Capture the cell that displays the provided text and extract its [x, y] central coordinate. 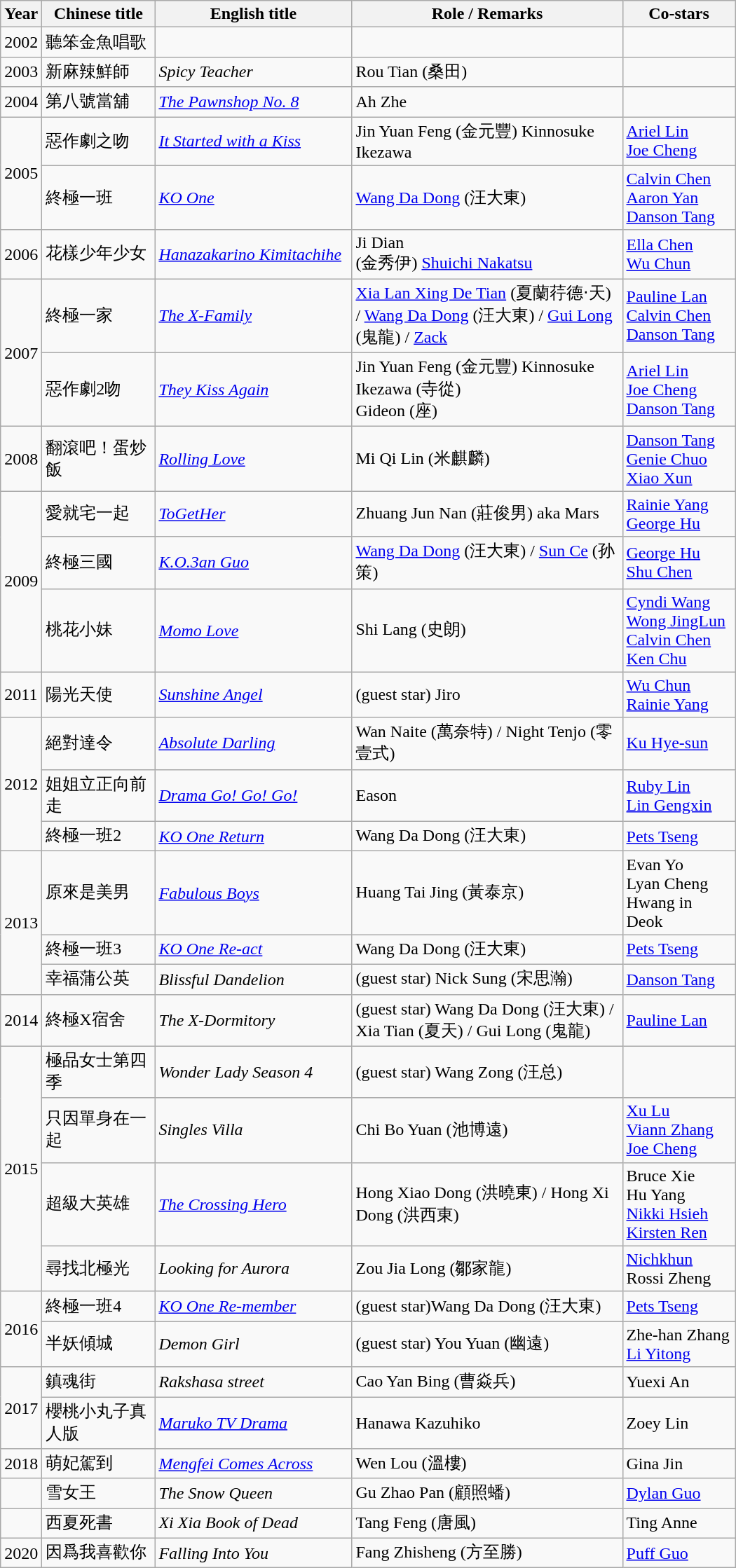
Chinese title [98, 14]
半妖傾城 [98, 1344]
惡作劇之吻 [98, 141]
Ku Hye-sun [679, 743]
Ruby LinLin Gengxin [679, 795]
Rou Tian (桑田) [487, 71]
Dylan Guo [679, 1494]
Gina Jin [679, 1464]
Wonder Lady Season 4 [254, 1072]
2013 [21, 923]
2017 [21, 1408]
(guest star) Wang Da Dong (汪大東) / Xia Tian (夏天) / Gui Long (鬼龍) [487, 1020]
Blissful Dandelion [254, 979]
Jin Yuan Feng (金元豐) Kinnosuke Ikezawa (寺從)Gideon (座) [487, 390]
Mi Qi Lin (米麒麟) [487, 459]
愛就宅一起 [98, 514]
終極一班2 [98, 837]
Year [21, 14]
Ella ChenWu Chun [679, 254]
終極一班 [98, 198]
Zoey Lin [679, 1423]
Evan Yo Lyan Cheng Hwang in Deok [679, 893]
Huang Tai Jing (黃泰京) [487, 893]
終極一家 [98, 316]
2012 [21, 785]
新麻辣鮮師 [98, 71]
2006 [21, 254]
Xia Lan Xing De Tian (夏蘭荇德‧天) / Wang Da Dong (汪大東) / Gui Long (鬼龍) / Zack [487, 316]
極品女士第四季 [98, 1072]
Demon Girl [254, 1344]
Zhe-han ZhangLi Yitong [679, 1344]
Shi Lang (史朗) [487, 631]
ToGetHer [254, 514]
Eason [487, 795]
2003 [21, 71]
The X-Family [254, 316]
惡作劇2吻 [98, 390]
2002 [21, 42]
萌妃駕到 [98, 1464]
KO One Re-member [254, 1306]
幸福蒲公英 [98, 979]
Nichkhun Rossi Zheng [679, 1268]
(guest star) Wang Zong (汪总) [487, 1072]
鎮魂街 [98, 1382]
絕對達令 [98, 743]
George HuShu Chen [679, 563]
Drama Go! Go! Go! [254, 795]
Ariel LinJoe ChengDanson Tang [679, 390]
因爲我喜歡你 [98, 1553]
The Pawnshop No. 8 [254, 102]
KO One Re-act [254, 950]
Zhuang Jun Nan (莊俊男) aka Mars [487, 514]
陽光天使 [98, 695]
第八號當舖 [98, 102]
桃花小妹 [98, 631]
Rainie YangGeorge Hu [679, 514]
The X-Dormitory [254, 1020]
2015 [21, 1169]
Rakshasa street [254, 1382]
Cao Yan Bing (曹焱兵) [487, 1382]
Role / Remarks [487, 14]
The Snow Queen [254, 1494]
(guest star) You Yuan (幽遠) [487, 1344]
Pauline Lan [679, 1020]
Sunshine Angel [254, 695]
English title [254, 14]
Wen Lou (溫樓) [487, 1464]
2011 [21, 695]
Wang Da Dong (汪大東) / Sun Ce (孙策) [487, 563]
西夏死書 [98, 1523]
(guest star) Nick Sung (宋思瀚) [487, 979]
KO One [254, 198]
終極一班3 [98, 950]
Calvin ChenAaron YanDanson Tang [679, 198]
Zou Jia Long (鄒家龍) [487, 1268]
Danson TangGenie ChuoXiao Xun [679, 459]
2008 [21, 459]
Hanawa Kazuhiko [487, 1423]
Rolling Love [254, 459]
They Kiss Again [254, 390]
Maruko TV Drama [254, 1423]
Xi Xia Book of Dead [254, 1523]
Cyndi WangWong JingLunCalvin ChenKen Chu [679, 631]
Ting Anne [679, 1523]
Bruce Xie Hu Yang Nikki Hsieh Kirsten Ren [679, 1204]
只因單身在一起 [98, 1130]
翻滾吧！蛋炒飯 [98, 459]
雪女王 [98, 1494]
2014 [21, 1020]
The Crossing Hero [254, 1204]
Tang Feng (唐風) [487, 1523]
2018 [21, 1464]
Mengfei Comes Across [254, 1464]
Singles Villa [254, 1130]
Looking for Aurora [254, 1268]
Hong Xiao Dong (洪曉東) / Hong Xi Dong (洪西東) [487, 1204]
Momo Love [254, 631]
2004 [21, 102]
原來是美男 [98, 893]
2005 [21, 173]
終極三國 [98, 563]
超級大英雄 [98, 1204]
姐姐立正向前走 [98, 795]
花樣少年少女 [98, 254]
櫻桃小丸子真人版 [98, 1423]
2009 [21, 582]
2007 [21, 353]
Chi Bo Yuan (池博遠) [487, 1130]
終極X宿舍 [98, 1020]
Jin Yuan Feng (金元豐) Kinnosuke Ikezawa [487, 141]
Puff Guo [679, 1553]
Fang Zhisheng (方至勝) [487, 1553]
Spicy Teacher [254, 71]
Wu ChunRainie Yang [679, 695]
Falling Into You [254, 1553]
Ariel LinJoe Cheng [679, 141]
Danson Tang [679, 979]
尋找北極光 [98, 1268]
Co-stars [679, 14]
2016 [21, 1329]
Wan Naite (萬奈特) / Night Tenjo (零壹式) [487, 743]
It Started with a Kiss [254, 141]
Gu Zhao Pan (顧照蟠) [487, 1494]
Pauline LanCalvin ChenDanson Tang [679, 316]
Ah Zhe [487, 102]
2020 [21, 1553]
Hanazakarino Kimitachihe [254, 254]
聽笨金魚唱歌 [98, 42]
Yuexi An [679, 1382]
Fabulous Boys [254, 893]
Absolute Darling [254, 743]
Ji Dian(金秀伊) Shuichi Nakatsu [487, 254]
(guest star) Jiro [487, 695]
(guest star)Wang Da Dong (汪大東) [487, 1306]
Xu Lu Viann Zhang Joe Cheng [679, 1130]
K.O.3an Guo [254, 563]
終極一班4 [98, 1306]
KO One Return [254, 837]
